Search for the cell housing the specified text and yield its [X, Y] center coordinate. 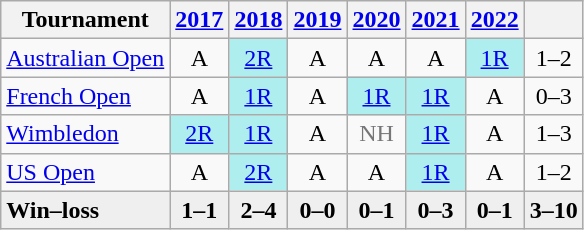
2022 [494, 20]
1–1 [200, 210]
US Open [86, 172]
Australian Open [86, 58]
2018 [258, 20]
2021 [436, 20]
1–3 [554, 134]
2017 [200, 20]
Win–loss [86, 210]
2019 [318, 20]
NH [376, 134]
3–10 [554, 210]
2–4 [258, 210]
2020 [376, 20]
Tournament [86, 20]
0–0 [318, 210]
Wimbledon [86, 134]
French Open [86, 96]
